Find where the given text appears and provide that cell's center as (X, Y) coordinate. 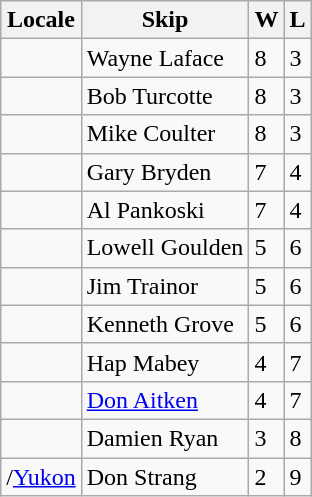
Hap Mabey (165, 362)
Locale (41, 20)
Al Pankoski (165, 210)
Mike Coulter (165, 134)
Wayne Laface (165, 58)
9 (298, 477)
Damien Ryan (165, 438)
Don Aitken (165, 400)
Skip (165, 20)
Lowell Goulden (165, 248)
W (266, 20)
Don Strang (165, 477)
L (298, 20)
Jim Trainor (165, 286)
Gary Bryden (165, 172)
2 (266, 477)
/Yukon (41, 477)
Bob Turcotte (165, 96)
Kenneth Grove (165, 324)
